Return (X, Y) of the center of cell containing provided text 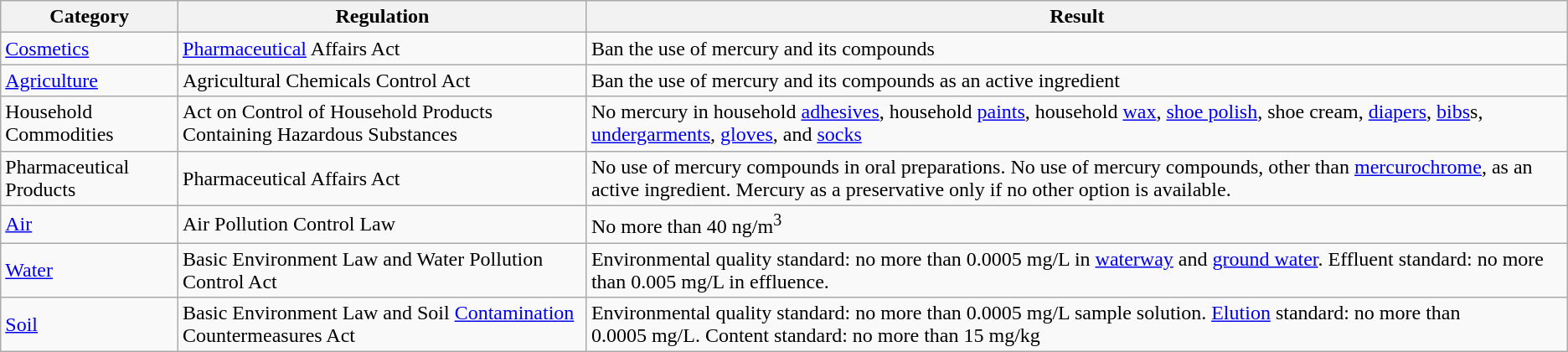
Regulation (383, 17)
Soil (90, 325)
No mercury in household adhesives, household paints, household wax, shoe polish, shoe cream, diapers, bibss, undergarments, gloves, and socks (1077, 124)
Act on Control of Household Products Containing Hazardous Substances (383, 124)
Basic Environment Law and Water Pollution Control Act (383, 270)
Air Pollution Control Law (383, 225)
Water (90, 270)
Agriculture (90, 80)
Air (90, 225)
Category (90, 17)
Pharmaceutical Products (90, 178)
Ban the use of mercury and its compounds (1077, 49)
Environmental quality standard: no more than 0.0005 mg/L in waterway and ground water. Effluent standard: no more than 0.005 mg/L in effluence. (1077, 270)
Ban the use of mercury and its compounds as an active ingredient (1077, 80)
No more than 40 ng/m3 (1077, 225)
Result (1077, 17)
Household Commodities (90, 124)
Agricultural Chemicals Control Act (383, 80)
Basic Environment Law and Soil Contamination Countermeasures Act (383, 325)
Cosmetics (90, 49)
